Find where the given text appears and provide that cell's center as [X, Y] coordinate. 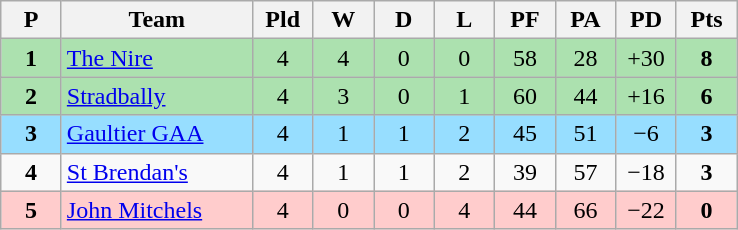
The Nire [156, 58]
Stradbally [156, 96]
51 [586, 134]
L [464, 20]
−18 [646, 172]
D [404, 20]
8 [706, 58]
W [344, 20]
St Brendan's [156, 172]
45 [526, 134]
28 [586, 58]
6 [706, 96]
+30 [646, 58]
57 [586, 172]
39 [526, 172]
PF [526, 20]
Pld [282, 20]
+16 [646, 96]
Pts [706, 20]
58 [526, 58]
John Mitchels [156, 210]
P [32, 20]
66 [586, 210]
Team [156, 20]
−22 [646, 210]
Gaultier GAA [156, 134]
PD [646, 20]
PA [586, 20]
5 [32, 210]
60 [526, 96]
−6 [646, 134]
